Return the (X, Y) coordinate for the center point of the cell that contains the specified text.  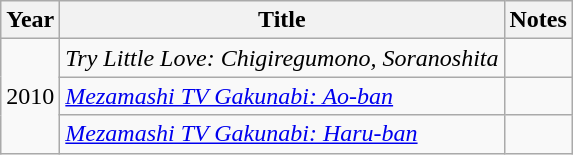
Mezamashi TV Gakunabi: Haru-ban (282, 134)
Mezamashi TV Gakunabi: Ao-ban (282, 96)
2010 (30, 96)
Notes (538, 20)
Year (30, 20)
Title (282, 20)
Try Little Love: Chigiregumono, Soranoshita (282, 58)
